Scan for the cell matching the given text and deliver its (X, Y) coordinate at center. 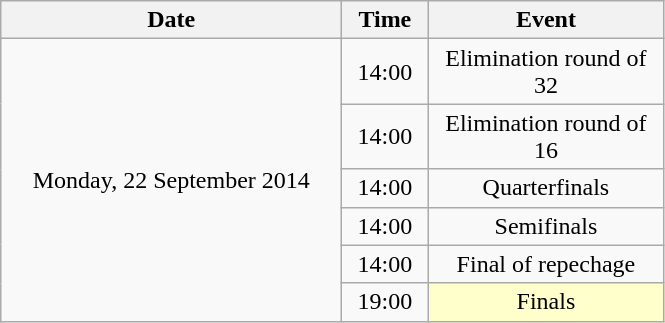
Final of repechage (546, 264)
Event (546, 20)
19:00 (385, 302)
Elimination round of 32 (546, 72)
Quarterfinals (546, 188)
Time (385, 20)
Monday, 22 September 2014 (172, 180)
Elimination round of 16 (546, 136)
Semifinals (546, 226)
Date (172, 20)
Finals (546, 302)
